Provide the [X, Y] coordinate of the cell's center where the given text is located.  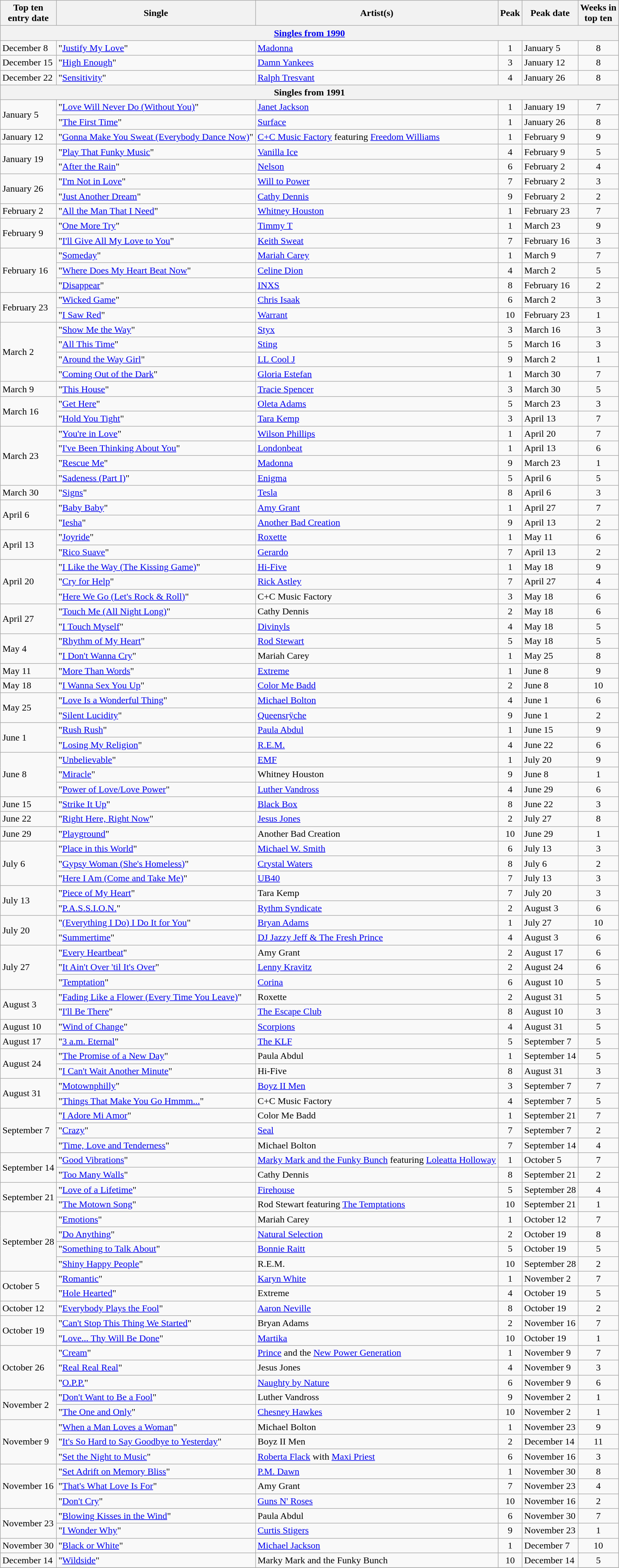
"I Adore Mi Amor" [156, 1115]
Aaron Neville [377, 1308]
"After the Rain" [156, 166]
Queensrÿche [377, 715]
Curtis Stigers [377, 1531]
"Sensitivity" [156, 78]
Single [156, 13]
"Piece of My Heart" [156, 893]
"Strike It Up" [156, 804]
Rod Stewart featuring The Temptations [377, 1205]
"Iesha" [156, 522]
"Summertime" [156, 938]
Keith Sweat [377, 241]
"You're in Love" [156, 434]
"All This Time" [156, 344]
Londonbeat [377, 448]
"Hole Hearted" [156, 1293]
"Signs" [156, 493]
"Here We Go (Let's Rock & Roll)" [156, 596]
"I'll Give All My Love to You" [156, 241]
"It Ain't Over 'til It's Over" [156, 967]
"Wildside" [156, 1560]
"Fading Like a Flower (Every Time You Leave)" [156, 997]
December 15 [28, 63]
Martika [377, 1338]
Warrant [377, 315]
Lenny Kravitz [377, 967]
EMF [377, 760]
Marky Mark and the Funky Bunch featuring Loleatta Holloway [377, 1160]
Weeks intop ten [598, 13]
Rick Astley [377, 582]
Karyn White [377, 1279]
"Show Me the Way" [156, 330]
"P.A.S.S.I.O.N." [156, 908]
"I'll Be There" [156, 1012]
"Cream" [156, 1353]
Oleta Adams [377, 404]
Corina [377, 982]
May 4 [28, 648]
"Where Does My Heart Beat Now" [156, 270]
October 26 [28, 1367]
Nelson [377, 166]
"Gonna Make You Sweat (Everybody Dance Now)" [156, 137]
"Real Real Real" [156, 1367]
"I Wanna Sex You Up" [156, 686]
"O.P.P." [156, 1383]
"Just Another Dream" [156, 196]
"Around the Way Girl" [156, 359]
Firehouse [377, 1190]
"Cry for Help" [156, 582]
Rythm Syndicate [377, 908]
"Right Here, Right Now" [156, 819]
"I Don't Wanna Cry" [156, 656]
"Sadeness (Part I)" [156, 478]
Peak [510, 13]
"I Saw Red" [156, 315]
"Don't Cry" [156, 1501]
Prince and the New Power Generation [377, 1353]
Bonnie Raitt [377, 1249]
Chesney Hawkes [377, 1412]
Janet Jackson [377, 107]
"Every Heartbeat" [156, 952]
Timmy T [377, 226]
"Emotions" [156, 1219]
"Play That Funky Music" [156, 152]
Tracie Spencer [377, 389]
Marky Mark and the Funky Bunch [377, 1560]
Scorpions [377, 1027]
Damn Yankees [377, 63]
"Joyride" [156, 537]
"Coming Out of the Dark" [156, 374]
"The Promise of a New Day" [156, 1056]
"All the Man That I Need" [156, 211]
"Love Will Never Do (Without You)" [156, 107]
Peak date [550, 13]
"Blowing Kisses in the Wind" [156, 1516]
"The Motown Song" [156, 1205]
"Love Is a Wonderful Thing" [156, 700]
"(Everything I Do) I Do It for You" [156, 923]
"I Can't Wait Another Minute" [156, 1071]
The Escape Club [377, 1012]
"Things That Make You Go Hmmm..." [156, 1101]
"Rush Rush" [156, 730]
"Don't Want to Be a Fool" [156, 1397]
"Disappear" [156, 285]
"One More Try" [156, 226]
"I Wonder Why" [156, 1531]
"This House" [156, 389]
"Place in this World" [156, 848]
"The One and Only" [156, 1412]
Ralph Tresvant [377, 78]
Seal [377, 1130]
"Wicked Game" [156, 300]
"Losing My Religion" [156, 745]
Vanilla Ice [377, 152]
"Miracle" [156, 774]
"Romantic" [156, 1279]
Michael W. Smith [377, 848]
Black Box [377, 804]
Top tenentry date [28, 13]
Sting [377, 344]
"High Enough" [156, 63]
Chris Isaak [377, 300]
Gerardo [377, 552]
Enigma [377, 478]
"Wind of Change" [156, 1027]
"Playground" [156, 834]
"That's What Love Is For" [156, 1486]
P.M. Dawn [377, 1471]
"Set Adrift on Memory Bliss" [156, 1471]
"Everybody Plays the Fool" [156, 1308]
"It's So Hard to Say Goodbye to Yesterday" [156, 1442]
Surface [377, 122]
"I Like the Way (The Kissing Game)" [156, 567]
Artist(s) [377, 13]
Styx [377, 330]
"Silent Lucidity" [156, 715]
Crystal Waters [377, 863]
Guns N' Roses [377, 1501]
"The First Time" [156, 122]
"Can't Stop This Thing We Started" [156, 1323]
Singles from 1990 [309, 33]
"Good Vibrations" [156, 1160]
Singles from 1991 [309, 92]
"Too Many Walls" [156, 1175]
"I've Been Thinking About You" [156, 448]
"Someday" [156, 256]
"I'm Not in Love" [156, 181]
"When a Man Loves a Woman" [156, 1427]
"Set the Night to Music" [156, 1457]
"Something to Talk About" [156, 1249]
11 [598, 1442]
December 7 [550, 1545]
"Get Here" [156, 404]
Celine Dion [377, 270]
LL Cool J [377, 359]
December 22 [28, 78]
The KLF [377, 1041]
"Love of a Lifetime" [156, 1190]
"Unbelievable" [156, 760]
"Black or White" [156, 1545]
Gloria Estefan [377, 374]
"Love... Thy Will Be Done" [156, 1338]
"Rescue Me" [156, 463]
Will to Power [377, 181]
"Here I Am (Come and Take Me)" [156, 878]
Natural Selection [377, 1234]
DJ Jazzy Jeff & The Fresh Prince [377, 938]
Tesla [377, 493]
"Gypsy Woman (She's Homeless)" [156, 863]
"I Touch Myself" [156, 626]
Roberta Flack with Maxi Priest [377, 1457]
Wilson Phillips [377, 434]
Michael Jackson [377, 1545]
"Rhythm of My Heart" [156, 641]
"Time, Love and Tenderness" [156, 1145]
"Power of Love/Love Power" [156, 789]
UB40 [377, 878]
"Touch Me (All Night Long)" [156, 611]
"3 a.m. Eternal" [156, 1041]
"Motownphilly" [156, 1086]
Rod Stewart [377, 641]
"Justify My Love" [156, 48]
"Shiny Happy People" [156, 1264]
"Do Anything" [156, 1234]
"Temptation" [156, 982]
INXS [377, 285]
"Rico Suave" [156, 552]
"Crazy" [156, 1130]
"Baby Baby" [156, 508]
Naughty by Nature [377, 1383]
Divinyls [377, 626]
December 8 [28, 48]
C+C Music Factory featuring Freedom Williams [377, 137]
"Hold You Tight" [156, 418]
"More Than Words" [156, 670]
